Determine the (x, y) coordinate at the center of the cell enclosing the given text.  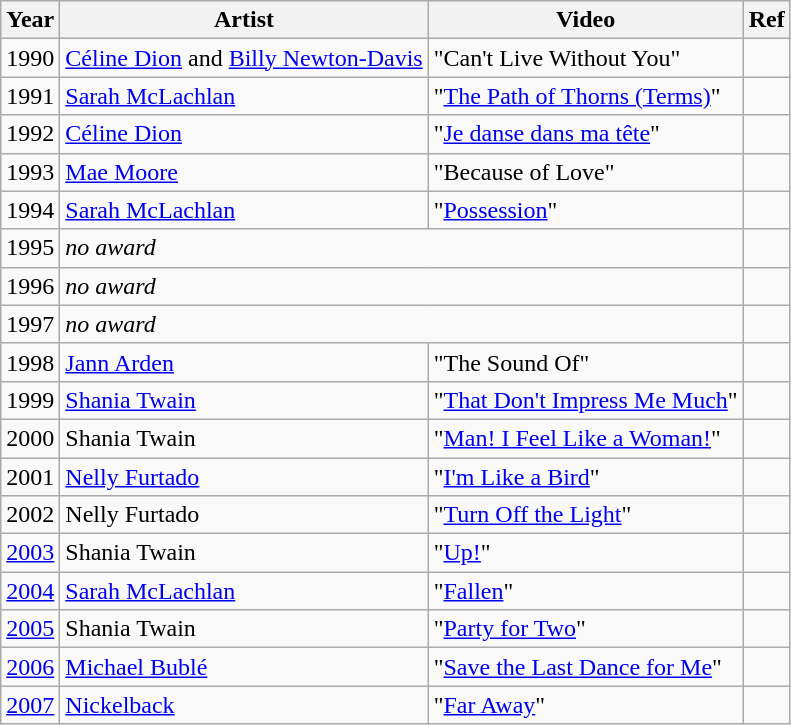
2003 (30, 553)
Video (586, 20)
1991 (30, 96)
Artist (244, 20)
Jann Arden (244, 362)
"That Don't Impress Me Much" (586, 400)
"Possession" (586, 210)
Michael Bublé (244, 667)
"The Sound Of" (586, 362)
1995 (30, 248)
2005 (30, 629)
"Party for Two" (586, 629)
2000 (30, 438)
1997 (30, 324)
Ref (766, 20)
1996 (30, 286)
"Because of Love" (586, 172)
2004 (30, 591)
1993 (30, 172)
1994 (30, 210)
"Fallen" (586, 591)
"Je danse dans ma tête" (586, 134)
1990 (30, 58)
Mae Moore (244, 172)
2006 (30, 667)
"Can't Live Without You" (586, 58)
"Up!" (586, 553)
1992 (30, 134)
2002 (30, 515)
2007 (30, 705)
Céline Dion and Billy Newton-Davis (244, 58)
"The Path of Thorns (Terms)" (586, 96)
Year (30, 20)
"I'm Like a Bird" (586, 477)
"Far Away" (586, 705)
"Turn Off the Light" (586, 515)
"Save the Last Dance for Me" (586, 667)
2001 (30, 477)
Nickelback (244, 705)
"Man! I Feel Like a Woman!" (586, 438)
1998 (30, 362)
1999 (30, 400)
Céline Dion (244, 134)
